Return the (X, Y) coordinate for the center point of the cell that contains the specified text.  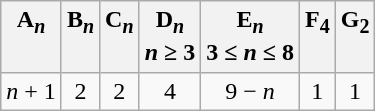
Bn (80, 36)
F4 (317, 36)
G2 (355, 36)
n + 1 (32, 91)
9 − n (250, 91)
En3 ≤ n ≤ 8 (250, 36)
4 (170, 91)
Cn (120, 36)
Dnn ≥ 3 (170, 36)
An (32, 36)
